Locate the cell with the specified text and output its [x, y] center coordinate. 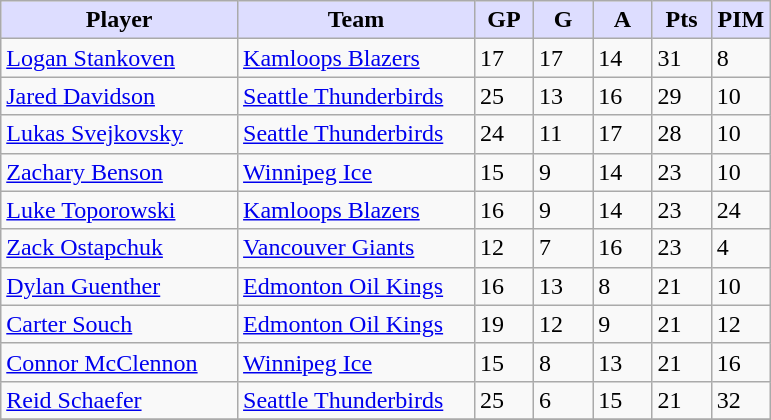
29 [682, 96]
Player [120, 20]
4 [740, 248]
Team [356, 20]
Reid Schaefer [120, 400]
19 [504, 324]
Pts [682, 20]
Connor McClennon [120, 362]
6 [564, 400]
Lukas Svejkovsky [120, 134]
PIM [740, 20]
Vancouver Giants [356, 248]
Zachary Benson [120, 172]
Jared Davidson [120, 96]
A [622, 20]
31 [682, 58]
Carter Souch [120, 324]
7 [564, 248]
11 [564, 134]
Logan Stankoven [120, 58]
Luke Toporowski [120, 210]
GP [504, 20]
28 [682, 134]
G [564, 20]
32 [740, 400]
Dylan Guenther [120, 286]
Zack Ostapchuk [120, 248]
